Extract the (X, Y) coordinate from the center of the cell holding the provided text.  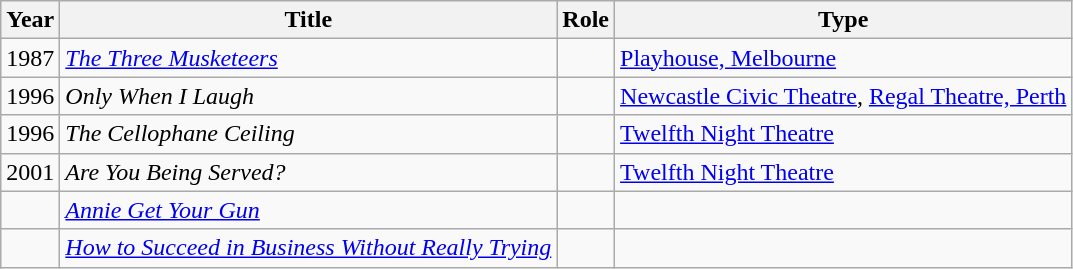
Role (586, 20)
Newcastle Civic Theatre, Regal Theatre, Perth (844, 96)
1987 (30, 58)
2001 (30, 172)
Type (844, 20)
Only When I Laugh (308, 96)
Year (30, 20)
Playhouse, Melbourne (844, 58)
The Cellophane Ceiling (308, 134)
Are You Being Served? (308, 172)
Annie Get Your Gun (308, 210)
The Three Musketeers (308, 58)
Title (308, 20)
How to Succeed in Business Without Really Trying (308, 248)
